For the text-containing cell, return its midpoint in [x, y] coordinate format. 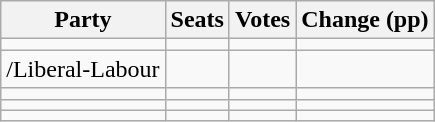
Seats [197, 20]
Change (pp) [365, 20]
/Liberal-Labour [83, 69]
Votes [262, 20]
Party [83, 20]
